Search for the cell housing the specified text and yield its (x, y) center coordinate. 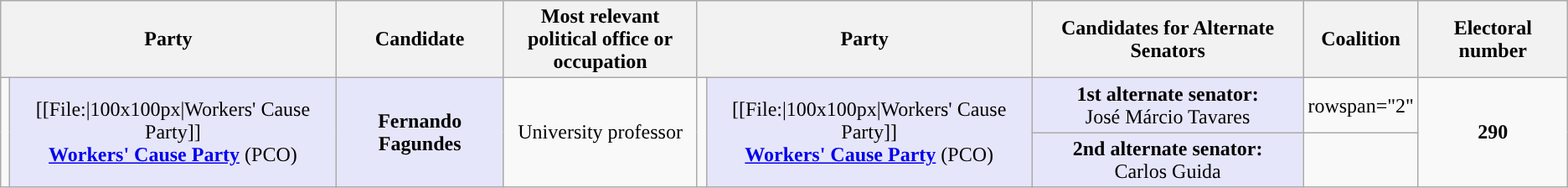
University professor (600, 133)
Coalition (1361, 39)
Most relevant political office or occupation (600, 39)
Fernando Fagundes (420, 133)
2nd alternate senator:Carlos Guida (1168, 159)
Candidates for Alternate Senators (1168, 39)
1st alternate senator:José Márcio Tavares (1168, 106)
290 (1493, 133)
Candidate (420, 39)
Electoral number (1493, 39)
rowspan="2" (1361, 106)
